Provide the (X, Y) coordinate of the cell's center where the given text is located.  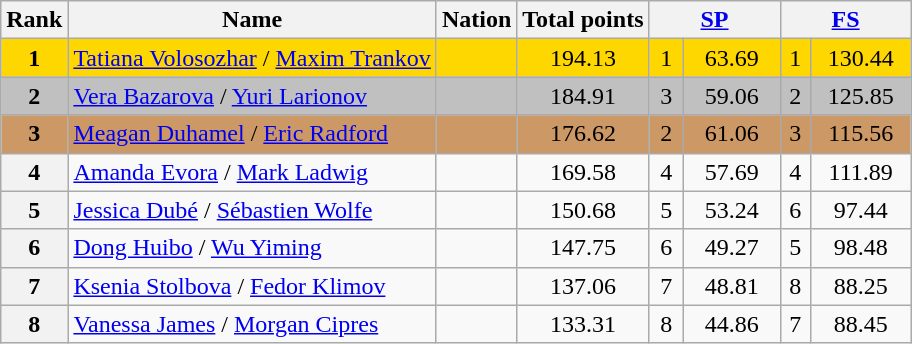
59.06 (732, 96)
176.62 (583, 134)
115.56 (860, 134)
Jessica Dubé / Sébastien Wolfe (252, 210)
184.91 (583, 96)
FS (846, 20)
137.06 (583, 286)
48.81 (732, 286)
63.69 (732, 58)
Dong Huibo / Wu Yiming (252, 248)
Amanda Evora / Mark Ladwig (252, 172)
44.86 (732, 324)
98.48 (860, 248)
125.85 (860, 96)
SP (714, 20)
61.06 (732, 134)
57.69 (732, 172)
130.44 (860, 58)
150.68 (583, 210)
88.25 (860, 286)
194.13 (583, 58)
49.27 (732, 248)
Meagan Duhamel / Eric Radford (252, 134)
Name (252, 20)
53.24 (732, 210)
Rank (34, 20)
88.45 (860, 324)
97.44 (860, 210)
Ksenia Stolbova / Fedor Klimov (252, 286)
Total points (583, 20)
111.89 (860, 172)
Vanessa James / Morgan Cipres (252, 324)
133.31 (583, 324)
Vera Bazarova / Yuri Larionov (252, 96)
Tatiana Volosozhar / Maxim Trankov (252, 58)
147.75 (583, 248)
169.58 (583, 172)
Nation (476, 20)
